Capture the cell that displays the provided text and extract its (X, Y) central coordinate. 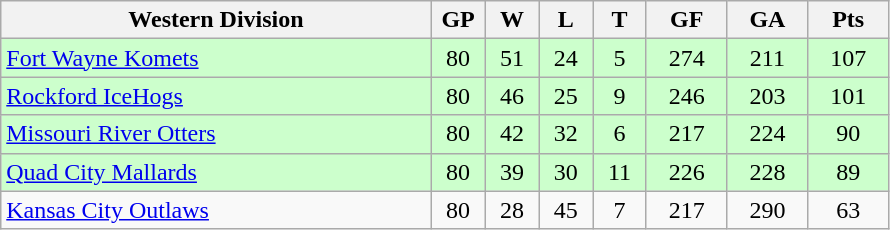
Kansas City Outlaws (216, 210)
24 (566, 58)
228 (768, 172)
T (620, 20)
GP (458, 20)
42 (512, 134)
GF (686, 20)
39 (512, 172)
246 (686, 96)
226 (686, 172)
Missouri River Otters (216, 134)
7 (620, 210)
6 (620, 134)
25 (566, 96)
89 (848, 172)
Pts (848, 20)
L (566, 20)
211 (768, 58)
5 (620, 58)
W (512, 20)
101 (848, 96)
274 (686, 58)
90 (848, 134)
Quad City Mallards (216, 172)
9 (620, 96)
107 (848, 58)
30 (566, 172)
GA (768, 20)
Fort Wayne Komets (216, 58)
46 (512, 96)
Rockford IceHogs (216, 96)
203 (768, 96)
45 (566, 210)
28 (512, 210)
11 (620, 172)
32 (566, 134)
Western Division (216, 20)
224 (768, 134)
290 (768, 210)
63 (848, 210)
51 (512, 58)
